Provide the (X, Y) coordinate of the cell's center where the given text is located.  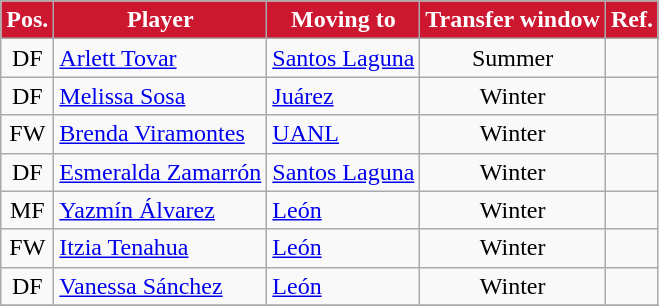
Summer (513, 58)
Itzia Tenahua (160, 248)
UANL (344, 134)
Arlett Tovar (160, 58)
Pos. (28, 20)
Esmeralda Zamarrón (160, 172)
Moving to (344, 20)
Brenda Viramontes (160, 134)
MF (28, 210)
Vanessa Sánchez (160, 286)
Player (160, 20)
Melissa Sosa (160, 96)
Transfer window (513, 20)
Ref. (632, 20)
Yazmín Álvarez (160, 210)
Juárez (344, 96)
